Locate the cell with the specified text and output its (x, y) center coordinate. 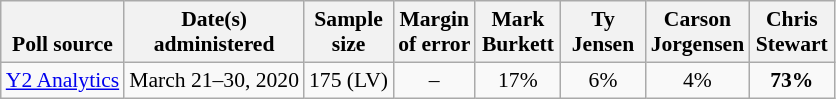
Poll source (62, 32)
17% (518, 80)
Date(s)administered (214, 32)
TyJensen (602, 32)
175 (LV) (348, 80)
ChrisStewart (792, 32)
Marginof error (434, 32)
CarsonJorgensen (698, 32)
Y2 Analytics (62, 80)
March 21–30, 2020 (214, 80)
– (434, 80)
4% (698, 80)
Samplesize (348, 32)
MarkBurkett (518, 32)
73% (792, 80)
6% (602, 80)
